Capture the cell that displays the provided text and extract its (X, Y) central coordinate. 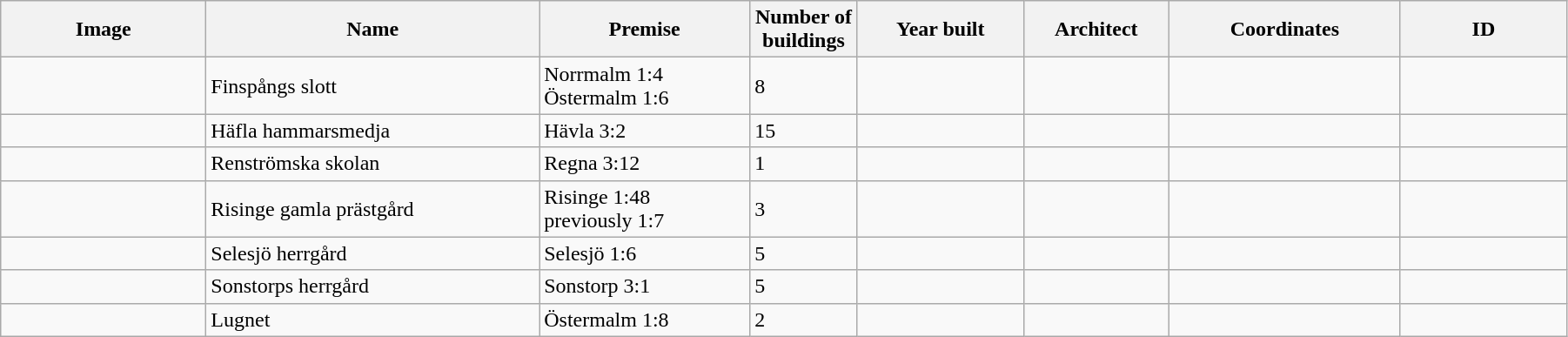
Regna 3:12 (645, 164)
Sonstorp 3:1 (645, 286)
Häfla hammarsmedja (372, 131)
Sonstorps herrgård (372, 286)
Risinge 1:48previously 1:7 (645, 209)
Finspångs slott (372, 85)
8 (804, 85)
Lugnet (372, 320)
3 (804, 209)
1 (804, 164)
Renströmska skolan (372, 164)
15 (804, 131)
ID (1483, 30)
Name (372, 30)
Architect (1096, 30)
2 (804, 320)
Coordinates (1284, 30)
Selesjö 1:6 (645, 253)
Norrmalm 1:4Östermalm 1:6 (645, 85)
Hävla 3:2 (645, 131)
Östermalm 1:8 (645, 320)
Premise (645, 30)
Year built (940, 30)
Selesjö herrgård (372, 253)
Number ofbuildings (804, 30)
Image (104, 30)
Risinge gamla prästgård (372, 209)
